Identify which cell holds the provided text, then report its (X, Y) central coordinate. 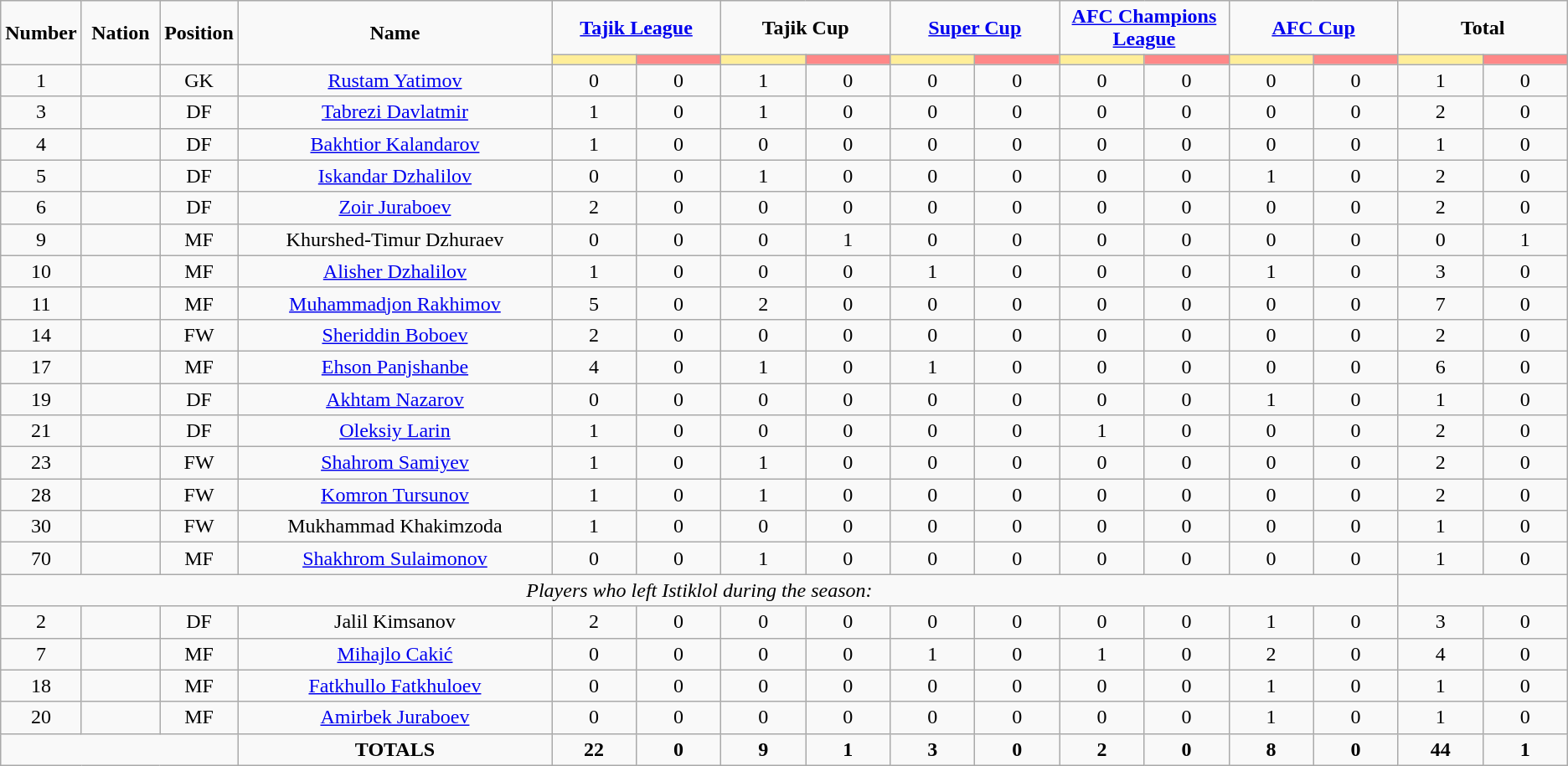
Players who left Istiklol during the season: (699, 590)
30 (41, 527)
Ehson Panjshanbe (395, 367)
Tajik Cup (806, 28)
Shakhrom Sulaimonov (395, 558)
23 (41, 463)
20 (41, 717)
Total (1483, 28)
Tajik League (636, 28)
Sheriddin Boboev (395, 335)
28 (41, 495)
44 (1441, 749)
TOTALS (395, 749)
10 (41, 271)
Muhammadjon Rakhimov (395, 303)
AFC Cup (1313, 28)
Rustam Yatimov (395, 80)
Shahrom Samiyev (395, 463)
70 (41, 558)
Bakhtior Kalandarov (395, 144)
AFC Champions League (1144, 28)
19 (41, 399)
11 (41, 303)
Number (41, 33)
Name (395, 33)
Tabrezi Davlatmir (395, 112)
Zoir Juraboev (395, 208)
Akhtam Nazarov (395, 399)
Super Cup (975, 28)
Komron Tursunov (395, 495)
Mukhammad Khakimzoda (395, 527)
GK (199, 80)
Iskandar Dzhalilov (395, 176)
Jalil Kimsanov (395, 622)
21 (41, 431)
17 (41, 367)
Fatkhullo Fatkhuloev (395, 686)
Amirbek Juraboev (395, 717)
Nation (121, 33)
8 (1271, 749)
18 (41, 686)
Alisher Dzhalilov (395, 271)
Oleksiy Larin (395, 431)
14 (41, 335)
Position (199, 33)
Mihajlo Cakić (395, 654)
22 (593, 749)
Khurshed-Timur Dzhuraev (395, 239)
